Return the [X, Y] coordinate for the center point of the cell that contains the specified text.  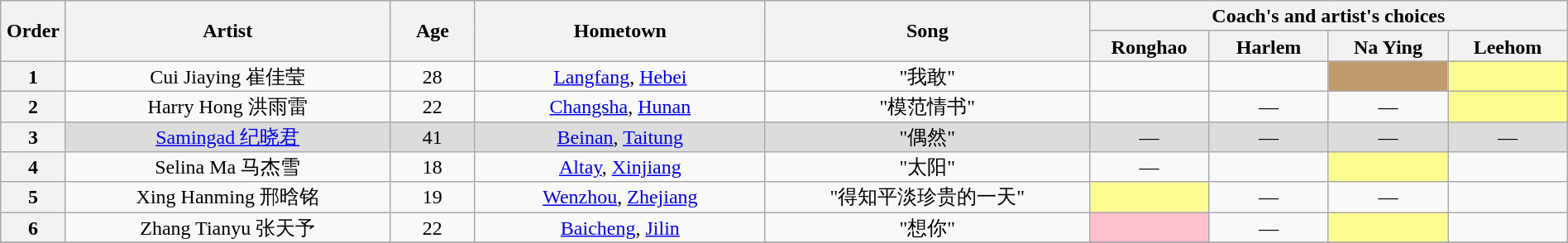
Order [33, 31]
18 [432, 167]
2 [33, 106]
Hometown [620, 31]
Baicheng, Jilin [620, 228]
Age [432, 31]
1 [33, 76]
"想你" [927, 228]
Harlem [1269, 46]
Samingad 纪晓君 [227, 137]
Harry Hong 洪雨雷 [227, 106]
19 [432, 197]
"太阳" [927, 167]
Beinan, Taitung [620, 137]
3 [33, 137]
Altay, Xinjiang [620, 167]
Cui Jiaying 崔佳莹 [227, 76]
Song [927, 31]
Coach's and artist's choices [1328, 17]
5 [33, 197]
4 [33, 167]
Na Ying [1388, 46]
Artist [227, 31]
Xing Hanming 邢晗铭 [227, 197]
"我敢" [927, 76]
Selina Ma 马杰雪 [227, 167]
6 [33, 228]
Leehom [1508, 46]
"得知平淡珍贵的一天" [927, 197]
"偶然" [927, 137]
Zhang Tianyu 张天予 [227, 228]
Changsha, Hunan [620, 106]
Wenzhou, Zhejiang [620, 197]
Ronghao [1149, 46]
Langfang, Hebei [620, 76]
"模范情书" [927, 106]
41 [432, 137]
28 [432, 76]
